Detect which cell encompasses the target text, then output its [x, y] center coordinate. 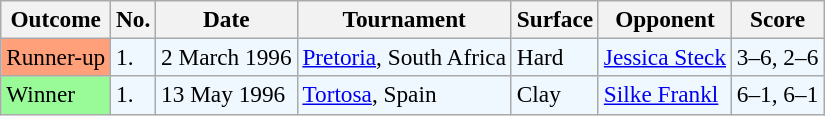
13 May 1996 [226, 95]
Silke Frankl [664, 95]
Winner [56, 95]
No. [134, 19]
Tournament [404, 19]
Tortosa, Spain [404, 95]
6–1, 6–1 [777, 95]
Surface [554, 19]
Jessica Steck [664, 57]
2 March 1996 [226, 57]
Hard [554, 57]
3–6, 2–6 [777, 57]
Runner-up [56, 57]
Clay [554, 95]
Score [777, 19]
Pretoria, South Africa [404, 57]
Date [226, 19]
Opponent [664, 19]
Outcome [56, 19]
